Return [x, y] of the center of cell containing provided text 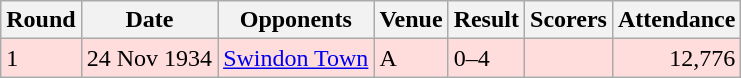
A [411, 58]
Opponents [296, 20]
Scorers [569, 20]
12,776 [676, 58]
Swindon Town [296, 58]
Attendance [676, 20]
Round [41, 20]
0–4 [486, 58]
1 [41, 58]
Date [149, 20]
24 Nov 1934 [149, 58]
Venue [411, 20]
Result [486, 20]
